Identify which cell holds the provided text, then report its (x, y) central coordinate. 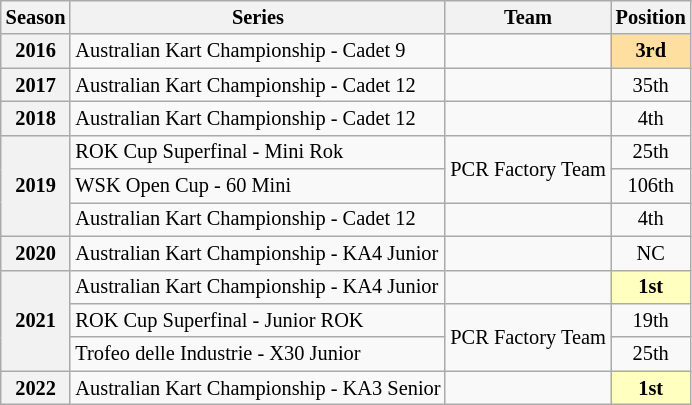
2021 (36, 320)
Position (651, 17)
2022 (36, 388)
ROK Cup Superfinal - Mini Rok (258, 152)
WSK Open Cup - 60 Mini (258, 186)
35th (651, 85)
2017 (36, 85)
Australian Kart Championship - KA3 Senior (258, 388)
2020 (36, 253)
19th (651, 320)
ROK Cup Superfinal - Junior ROK (258, 320)
NC (651, 253)
Australian Kart Championship - Cadet 9 (258, 51)
2016 (36, 51)
Series (258, 17)
2019 (36, 186)
Team (528, 17)
3rd (651, 51)
2018 (36, 118)
Season (36, 17)
106th (651, 186)
Trofeo delle Industrie - X30 Junior (258, 354)
